Return [x, y] of the center of cell containing provided text 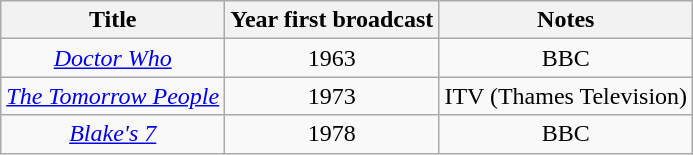
Blake's 7 [113, 134]
1973 [332, 96]
1963 [332, 58]
Title [113, 20]
1978 [332, 134]
The Tomorrow People [113, 96]
Year first broadcast [332, 20]
Doctor Who [113, 58]
ITV (Thames Television) [566, 96]
Notes [566, 20]
